Detect which cell encompasses the target text, then output its [X, Y] center coordinate. 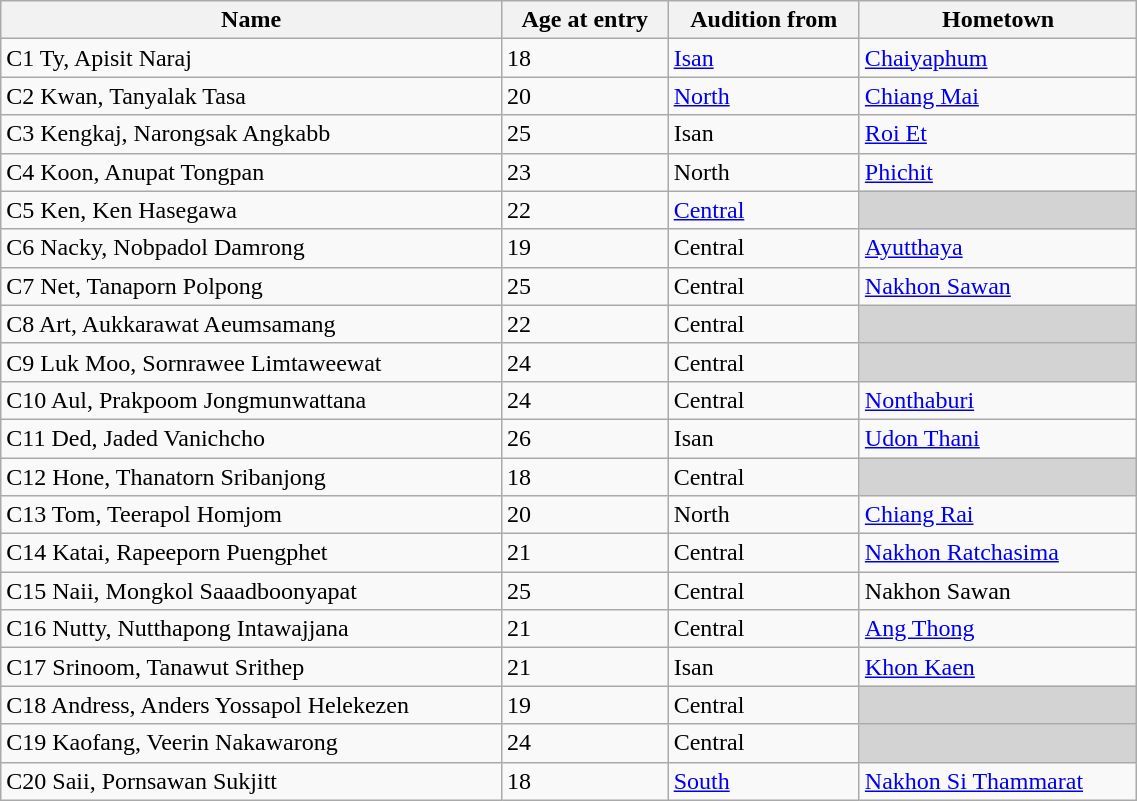
Ayutthaya [998, 248]
Chiang Rai [998, 515]
C20 Saii, Pornsawan Sukjitt [252, 781]
Nakhon Ratchasima [998, 553]
Udon Thani [998, 438]
Ang Thong [998, 629]
Nonthaburi [998, 400]
C2 Kwan, Tanyalak Tasa [252, 96]
South [764, 781]
C15 Naii, Mongkol Saaadboonyapat [252, 591]
C13 Tom, Teerapol Homjom [252, 515]
Audition from [764, 20]
Chaiyaphum [998, 58]
C18 Andress, Anders Yossapol Helekezen [252, 705]
C4 Koon, Anupat Tongpan [252, 172]
C5 Ken, Ken Hasegawa [252, 210]
C1 Ty, Apisit Naraj [252, 58]
C17 Srinoom, Tanawut Srithep [252, 667]
Chiang Mai [998, 96]
C11 Ded, Jaded Vanichcho [252, 438]
Name [252, 20]
Roi Et [998, 134]
Hometown [998, 20]
C8 Art, Aukkarawat Aeumsamang [252, 324]
C19 Kaofang, Veerin Nakawarong [252, 743]
C6 Nacky, Nobpadol Damrong [252, 248]
C12 Hone, Thanatorn Sribanjong [252, 477]
Khon Kaen [998, 667]
C10 Aul, Prakpoom Jongmunwattana [252, 400]
C3 Kengkaj, Narongsak Angkabb [252, 134]
C16 Nutty, Nutthapong Intawajjana [252, 629]
23 [584, 172]
C14 Katai, Rapeeporn Puengphet [252, 553]
Nakhon Si Thammarat [998, 781]
26 [584, 438]
C7 Net, Tanaporn Polpong [252, 286]
Age at entry [584, 20]
Phichit [998, 172]
C9 Luk Moo, Sornrawee Limtaweewat [252, 362]
